Locate the cell with the specified text and output its (X, Y) center coordinate. 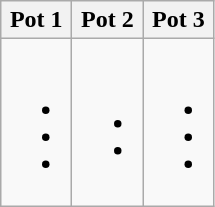
Pot 3 (178, 20)
Pot 1 (36, 20)
Pot 2 (108, 20)
